Scan for the cell matching the given text and deliver its (x, y) coordinate at center. 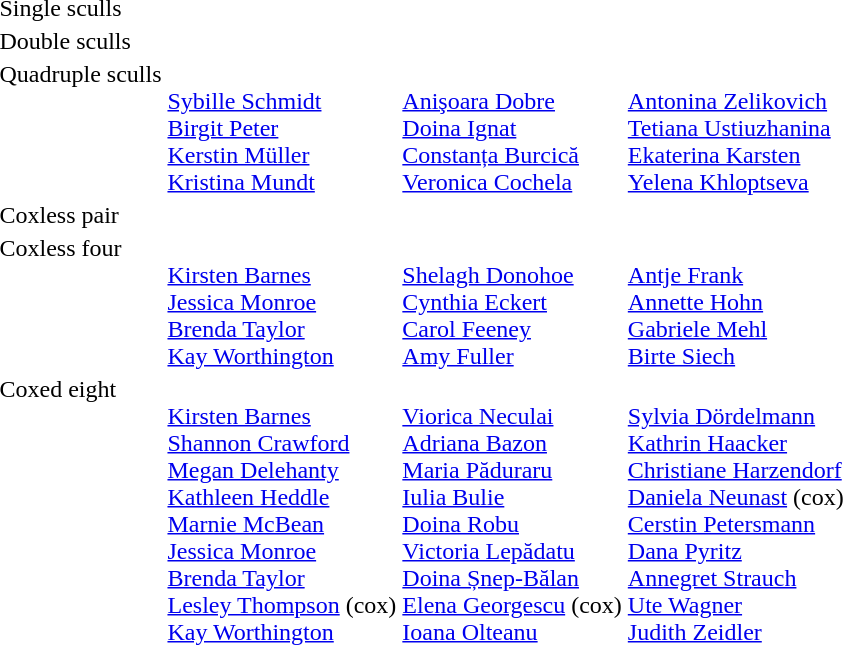
Sybille SchmidtBirgit PeterKerstin MüllerKristina Mundt (282, 128)
Shelagh DonohoeCynthia EckertCarol FeeneyAmy Fuller (512, 302)
Anişoara DobreDoina IgnatConstanța BurcicăVeronica Cochela (512, 128)
Kirsten BarnesJessica MonroeBrenda TaylorKay Worthington (282, 302)
